Output the [x, y] coordinate of the center of the cell containing the given text.  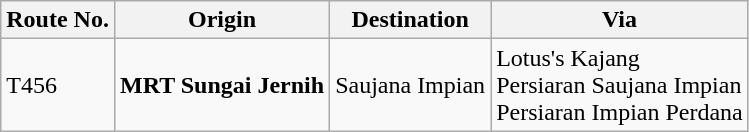
MRT Sungai Jernih [222, 85]
Lotus's KajangPersiaran Saujana ImpianPersiaran Impian Perdana [620, 85]
Destination [410, 20]
Saujana Impian [410, 85]
Via [620, 20]
Origin [222, 20]
Route No. [58, 20]
T456 [58, 85]
